Search for the cell housing the specified text and yield its (x, y) center coordinate. 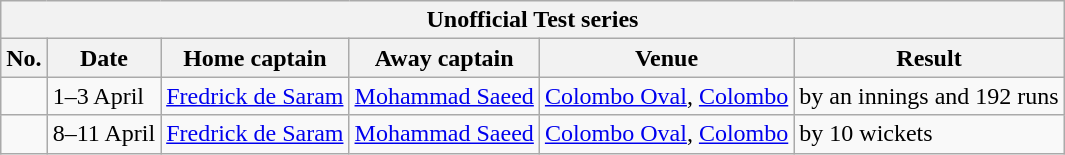
1–3 April (104, 96)
Away captain (444, 58)
Home captain (255, 58)
No. (24, 58)
Date (104, 58)
8–11 April (104, 134)
by an innings and 192 runs (929, 96)
Unofficial Test series (532, 20)
Venue (666, 58)
by 10 wickets (929, 134)
Result (929, 58)
